Capture the cell that displays the provided text and extract its (x, y) central coordinate. 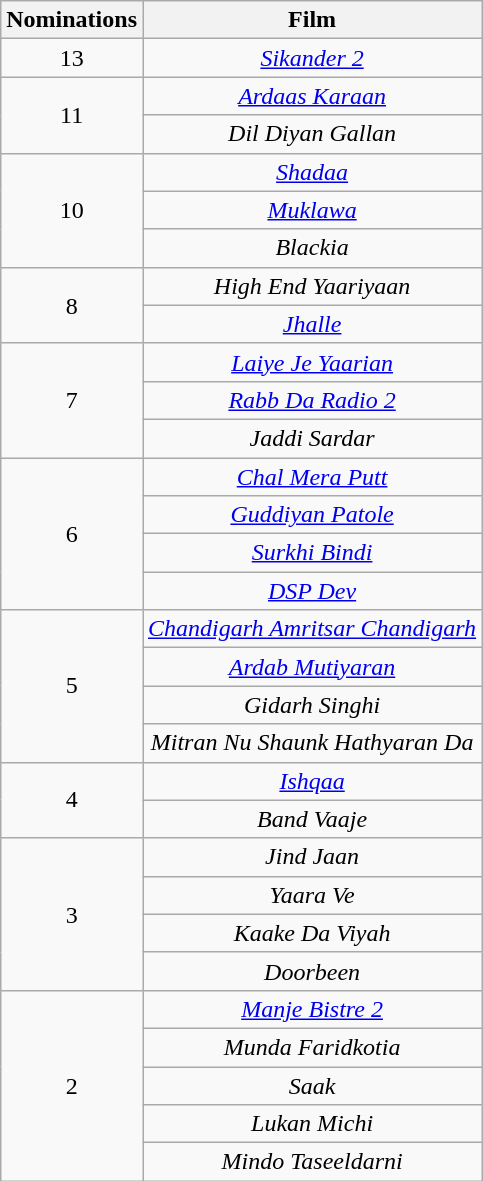
Ardab Mutiyaran (312, 667)
Doorbeen (312, 971)
Saak (312, 1085)
High End Yaariyaan (312, 286)
Laiye Je Yaarian (312, 362)
3 (72, 914)
Manje Bistre 2 (312, 1009)
2 (72, 1085)
Mindo Taseeldarni (312, 1162)
Ardaas Karaan (312, 96)
13 (72, 58)
Mitran Nu Shaunk Hathyaran Da (312, 743)
Jaddi Sardar (312, 438)
5 (72, 686)
Dil Diyan Gallan (312, 134)
10 (72, 210)
4 (72, 800)
Chandigarh Amritsar Chandigarh (312, 629)
11 (72, 115)
Film (312, 20)
Chal Mera Putt (312, 477)
Surkhi Bindi (312, 553)
Yaara Ve (312, 895)
Munda Faridkotia (312, 1047)
Rabb Da Radio 2 (312, 400)
Ishqaa (312, 781)
Sikander 2 (312, 58)
Shadaa (312, 172)
Gidarh Singhi (312, 705)
DSP Dev (312, 591)
Kaake Da Viyah (312, 933)
8 (72, 305)
Blackia (312, 248)
6 (72, 534)
7 (72, 400)
Muklawa (312, 210)
Lukan Michi (312, 1124)
Jind Jaan (312, 857)
Band Vaaje (312, 819)
Guddiyan Patole (312, 515)
Jhalle (312, 324)
Nominations (72, 20)
